Return [X, Y] of the center of cell containing provided text 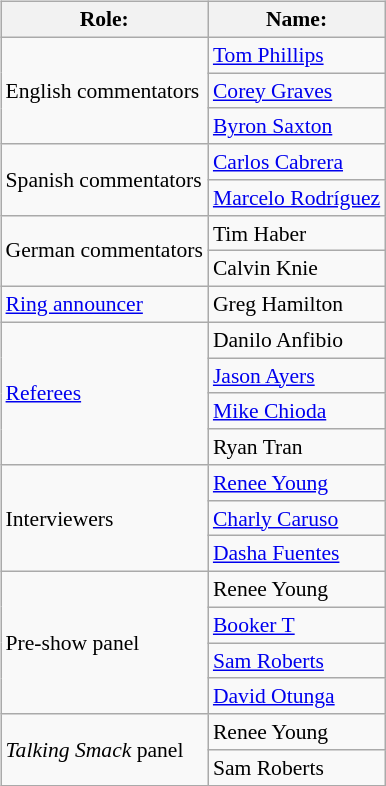
Tom Phillips [296, 55]
German commentators [104, 250]
Referees [104, 393]
Pre-show panel [104, 643]
Spanish commentators [104, 180]
Byron Saxton [296, 126]
Carlos Cabrera [296, 162]
Ring announcer [104, 305]
Marcelo Rodríguez [296, 198]
Dasha Fuentes [296, 554]
Jason Ayers [296, 376]
Talking Smack panel [104, 750]
Ryan Tran [296, 447]
Corey Graves [296, 91]
Role: [104, 20]
David Otunga [296, 696]
Charly Caruso [296, 518]
English commentators [104, 90]
Greg Hamilton [296, 305]
Calvin Knie [296, 269]
Mike Chioda [296, 411]
Tim Haber [296, 233]
Booker T [296, 625]
Danilo Anfibio [296, 340]
Name: [296, 20]
Interviewers [104, 518]
